Provide the (X, Y) coordinate of the cell's center where the given text is located.  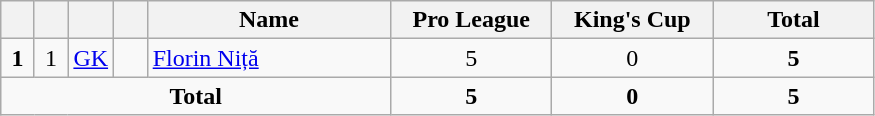
Pro League (472, 20)
GK (91, 58)
Name (269, 20)
King's Cup (632, 20)
Florin Niță (269, 58)
